Identify which cell holds the provided text, then report its [x, y] central coordinate. 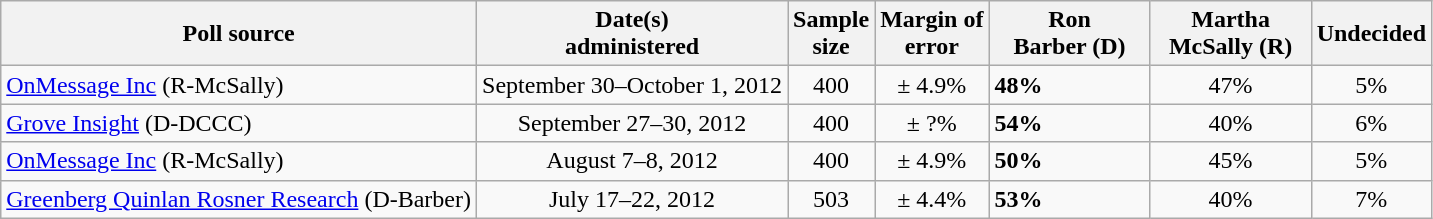
Undecided [1371, 34]
Greenberg Quinlan Rosner Research (D-Barber) [239, 199]
7% [1371, 199]
47% [1230, 85]
Date(s)administered [632, 34]
RonBarber (D) [1070, 34]
Samplesize [832, 34]
± 4.4% [932, 199]
Grove Insight (D-DCCC) [239, 123]
± ?% [932, 123]
September 30–October 1, 2012 [632, 85]
53% [1070, 199]
45% [1230, 161]
48% [1070, 85]
54% [1070, 123]
July 17–22, 2012 [632, 199]
50% [1070, 161]
503 [832, 199]
August 7–8, 2012 [632, 161]
MarthaMcSally (R) [1230, 34]
6% [1371, 123]
September 27–30, 2012 [632, 123]
Poll source [239, 34]
Margin oferror [932, 34]
